Extract the (X, Y) coordinate from the center of the cell holding the provided text.  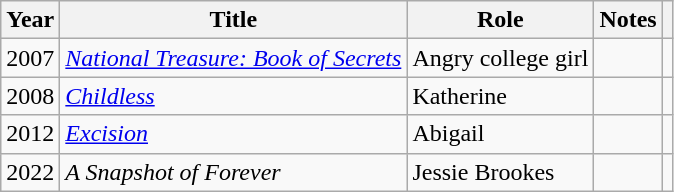
Notes (628, 20)
2007 (30, 58)
Title (234, 20)
Year (30, 20)
Jessie Brookes (500, 172)
Role (500, 20)
2008 (30, 96)
Excision (234, 134)
National Treasure: Book of Secrets (234, 58)
Abigail (500, 134)
2012 (30, 134)
A Snapshot of Forever (234, 172)
2022 (30, 172)
Angry college girl (500, 58)
Katherine (500, 96)
Childless (234, 96)
